Scan for the cell matching the given text and deliver its (X, Y) coordinate at center. 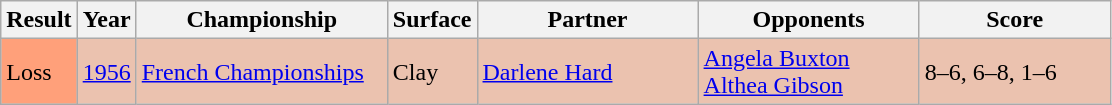
Loss (39, 72)
Clay (432, 72)
Score (1014, 20)
Darlene Hard (588, 72)
1956 (106, 72)
Championship (262, 20)
Surface (432, 20)
Opponents (808, 20)
Result (39, 20)
Angela Buxton Althea Gibson (808, 72)
Year (106, 20)
French Championships (262, 72)
Partner (588, 20)
8–6, 6–8, 1–6 (1014, 72)
